Capture the cell that displays the provided text and extract its (X, Y) central coordinate. 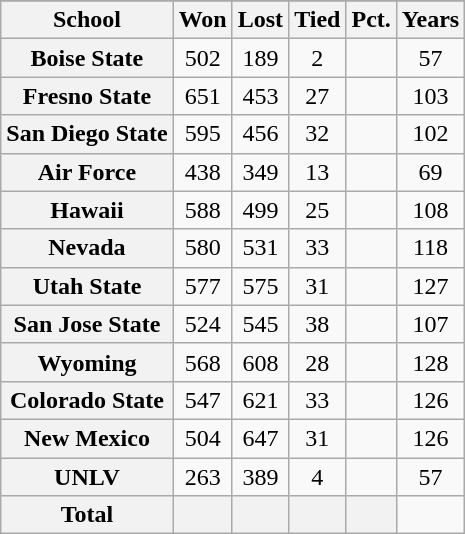
621 (260, 400)
4 (318, 477)
28 (318, 362)
580 (202, 248)
349 (260, 172)
547 (202, 400)
Utah State (87, 286)
Lost (260, 20)
189 (260, 58)
69 (430, 172)
Wyoming (87, 362)
588 (202, 210)
Boise State (87, 58)
Pct. (371, 20)
502 (202, 58)
577 (202, 286)
108 (430, 210)
651 (202, 96)
Nevada (87, 248)
453 (260, 96)
531 (260, 248)
128 (430, 362)
608 (260, 362)
263 (202, 477)
Total (87, 515)
118 (430, 248)
504 (202, 438)
524 (202, 324)
San Diego State (87, 134)
456 (260, 134)
545 (260, 324)
13 (318, 172)
32 (318, 134)
Years (430, 20)
107 (430, 324)
647 (260, 438)
San Jose State (87, 324)
Won (202, 20)
575 (260, 286)
UNLV (87, 477)
Air Force (87, 172)
38 (318, 324)
Hawaii (87, 210)
127 (430, 286)
25 (318, 210)
389 (260, 477)
438 (202, 172)
103 (430, 96)
New Mexico (87, 438)
Fresno State (87, 96)
568 (202, 362)
School (87, 20)
Colorado State (87, 400)
2 (318, 58)
27 (318, 96)
102 (430, 134)
Tied (318, 20)
595 (202, 134)
499 (260, 210)
